Provide the (X, Y) coordinate of the cell's center where the given text is located.  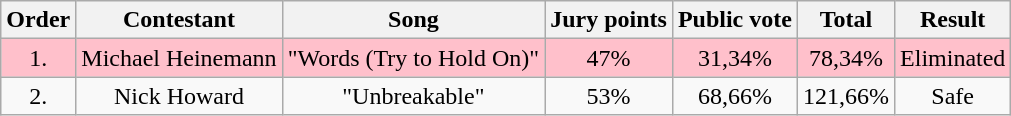
Song (414, 20)
47% (609, 58)
2. (38, 96)
Eliminated (953, 58)
Order (38, 20)
Result (953, 20)
Total (846, 20)
"Words (Try to Hold On)" (414, 58)
53% (609, 96)
78,34% (846, 58)
Nick Howard (179, 96)
31,34% (734, 58)
Jury points (609, 20)
Public vote (734, 20)
Safe (953, 96)
"Unbreakable" (414, 96)
Michael Heinemann (179, 58)
68,66% (734, 96)
Contestant (179, 20)
121,66% (846, 96)
1. (38, 58)
